Capture the cell that displays the provided text and extract its (x, y) central coordinate. 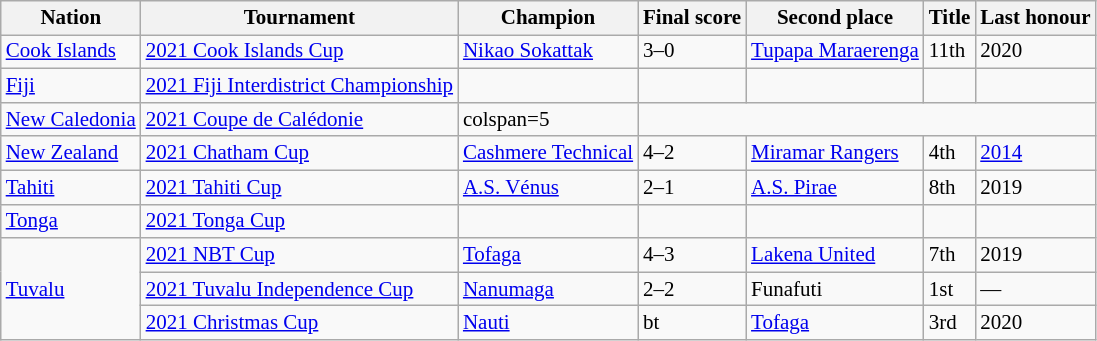
8th (950, 187)
2021 Cook Islands Cup (300, 52)
Miramar Rangers (835, 153)
4–3 (692, 255)
Tupapa Maraerenga (835, 52)
3rd (950, 323)
New Zealand (71, 153)
4–2 (692, 153)
bt (692, 323)
Tournament (300, 18)
2–1 (692, 187)
— (1035, 289)
Cashmere Technical (548, 153)
Champion (548, 18)
2021 Christmas Cup (300, 323)
2021 Coupe de Calédonie (300, 119)
7th (950, 255)
Nikao Sokattak (548, 52)
Second place (835, 18)
11th (950, 52)
Nation (71, 18)
colspan=5 (548, 119)
2–2 (692, 289)
2021 Tonga Cup (300, 221)
Tuvalu (71, 289)
Fiji (71, 86)
Nanumaga (548, 289)
3–0 (692, 52)
Funafuti (835, 289)
Final score (692, 18)
4th (950, 153)
2021 NBT Cup (300, 255)
2021 Tahiti Cup (300, 187)
Cook Islands (71, 52)
1st (950, 289)
Last honour (1035, 18)
2021 Chatham Cup (300, 153)
Lakena United (835, 255)
Tahiti (71, 187)
A.S. Pirae (835, 187)
2021 Fiji Interdistrict Championship (300, 86)
2014 (1035, 153)
Title (950, 18)
A.S. Vénus (548, 187)
Nauti (548, 323)
2021 Tuvalu Independence Cup (300, 289)
New Caledonia (71, 119)
Tonga (71, 221)
